Extract the (X, Y) coordinate from the center of the cell holding the provided text.  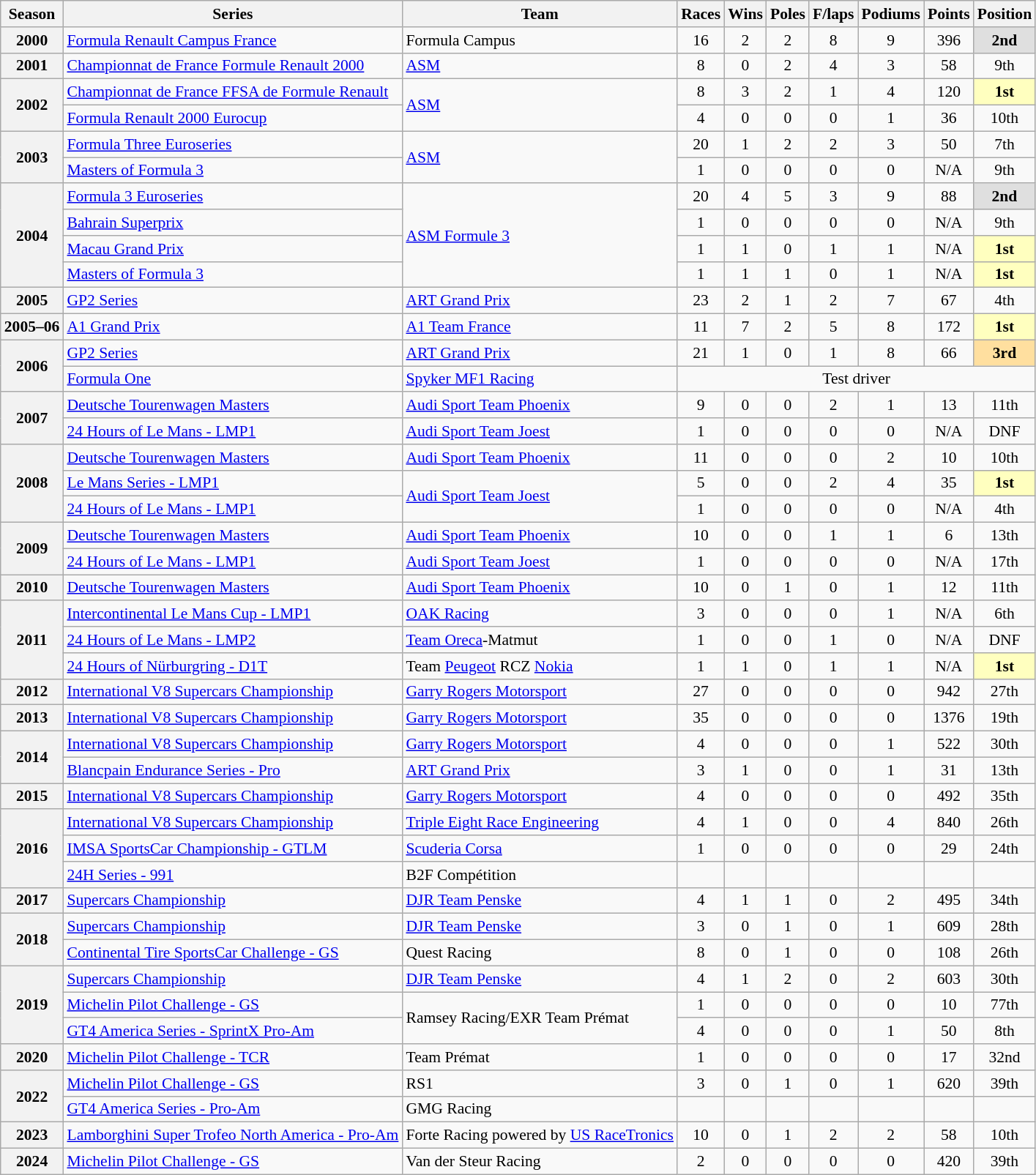
495 (949, 900)
OAK Racing (540, 614)
36 (949, 119)
603 (949, 979)
27th (1005, 692)
Points (949, 14)
396 (949, 40)
21 (701, 353)
27 (701, 692)
1376 (949, 718)
2004 (32, 236)
Test driver (857, 379)
Position (1005, 14)
Forte Racing powered by US RaceTronics (540, 1135)
28th (1005, 927)
2011 (32, 640)
6 (949, 536)
Spyker MF1 Racing (540, 379)
ASM Formule 3 (540, 236)
Poles (788, 14)
Macau Grand Prix (233, 249)
2012 (32, 692)
2013 (32, 718)
B2F Compétition (540, 875)
2000 (32, 40)
Lamborghini Super Trofeo North America - Pro-Am (233, 1135)
Formula One (233, 379)
2017 (32, 900)
2007 (32, 419)
2009 (32, 549)
2008 (32, 483)
2014 (32, 757)
77th (1005, 1005)
Le Mans Series - LMP1 (233, 483)
66 (949, 353)
120 (949, 92)
840 (949, 823)
Team Oreca-Matmut (540, 640)
Championnat de France Formule Renault 2000 (233, 66)
19th (1005, 718)
12 (949, 588)
67 (949, 301)
GT4 America Series - SprintX Pro-Am (233, 1032)
34th (1005, 900)
Blancpain Endurance Series - Pro (233, 770)
Triple Eight Race Engineering (540, 823)
32nd (1005, 1057)
2005 (32, 301)
Races (701, 14)
17 (949, 1057)
Ramsey Racing/EXR Team Prémat (540, 1018)
Team Peugeot RCZ Nokia (540, 666)
GT4 America Series - Pro-Am (233, 1109)
Formula Renault Campus France (233, 40)
8th (1005, 1032)
A1 Grand Prix (233, 327)
Continental Tire SportsCar Challenge - GS (233, 953)
Season (32, 14)
2005–06 (32, 327)
16 (701, 40)
24 Hours of Nürburgring - D1T (233, 666)
RS1 (540, 1083)
17th (1005, 562)
2023 (32, 1135)
2002 (32, 105)
24 Hours of Le Mans - LMP2 (233, 640)
420 (949, 1162)
23 (701, 301)
Formula Campus (540, 40)
31 (949, 770)
13 (949, 406)
2024 (32, 1162)
942 (949, 692)
108 (949, 953)
GMG Racing (540, 1109)
2006 (32, 366)
522 (949, 745)
Wins (745, 14)
492 (949, 797)
2019 (32, 1004)
35th (1005, 797)
F/laps (833, 14)
A1 Team France (540, 327)
2022 (32, 1097)
Scuderia Corsa (540, 848)
Formula 3 Euroseries (233, 197)
29 (949, 848)
Michelin Pilot Challenge - TCR (233, 1057)
Van der Steur Racing (540, 1162)
3rd (1005, 353)
Team Prémat (540, 1057)
2001 (32, 66)
IMSA SportsCar Championship - GTLM (233, 848)
88 (949, 197)
Quest Racing (540, 953)
Formula Three Euroseries (233, 144)
609 (949, 927)
2003 (32, 157)
7th (1005, 144)
2015 (32, 797)
2016 (32, 849)
172 (949, 327)
620 (949, 1083)
Championnat de France FFSA de Formule Renault (233, 92)
Formula Renault 2000 Eurocup (233, 119)
2010 (32, 588)
2018 (32, 940)
Team (540, 14)
Series (233, 14)
Intercontinental Le Mans Cup - LMP1 (233, 614)
Bahrain Superprix (233, 223)
6th (1005, 614)
Podiums (892, 14)
24th (1005, 848)
24H Series - 991 (233, 875)
2020 (32, 1057)
